Detect which cell encompasses the target text, then output its [X, Y] center coordinate. 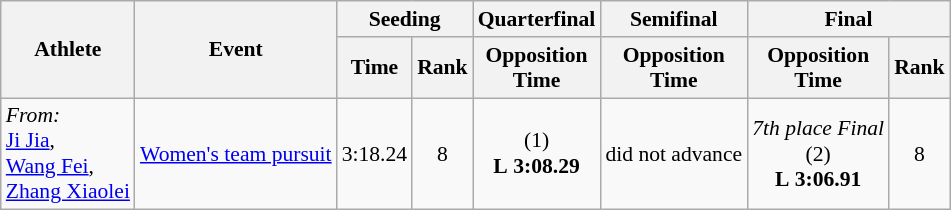
Women's team pursuit [236, 154]
Quarterfinal [537, 19]
Semifinal [674, 19]
From: Ji Jia,Wang Fei,Zhang Xiaolei [68, 154]
did not advance [674, 154]
Seeding [405, 19]
(1)L 3:08.29 [537, 154]
Final [848, 19]
3:18.24 [374, 154]
Event [236, 50]
Time [374, 68]
7th place Final (2)L 3:06.91 [818, 154]
Athlete [68, 50]
